Return the (X, Y) coordinate for the center point of the cell that contains the specified text.  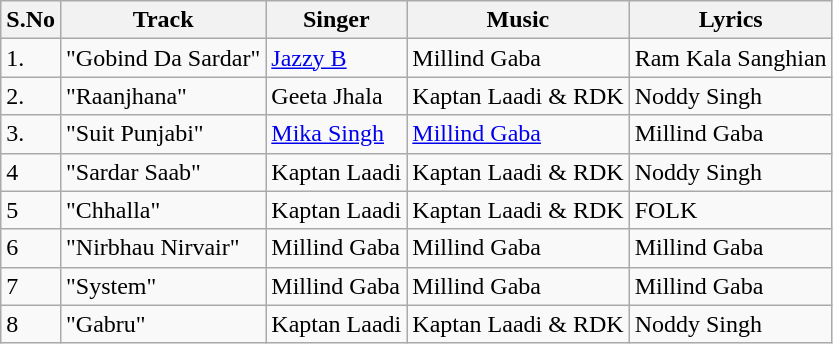
Track (162, 20)
8 (31, 324)
3. (31, 134)
S.No (31, 20)
Ram Kala Sanghian (730, 58)
"Chhalla" (162, 210)
"Gabru" (162, 324)
1. (31, 58)
Singer (336, 20)
"System" (162, 286)
5 (31, 210)
4 (31, 172)
"Suit Punjabi" (162, 134)
Mika Singh (336, 134)
7 (31, 286)
FOLK (730, 210)
Music (518, 20)
"Sardar Saab" (162, 172)
Lyrics (730, 20)
"Gobind Da Sardar" (162, 58)
Geeta Jhala (336, 96)
6 (31, 248)
"Raanjhana" (162, 96)
Jazzy B (336, 58)
2. (31, 96)
"Nirbhau Nirvair" (162, 248)
